Extract the [x, y] coordinate from the center of the cell holding the provided text.  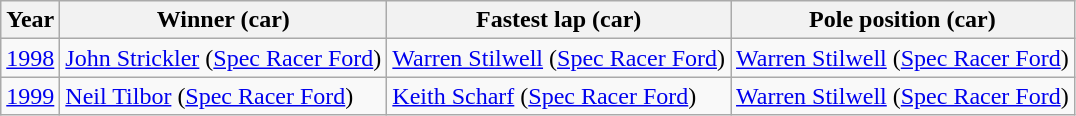
Neil Tilbor (Spec Racer Ford) [224, 96]
John Strickler (Spec Racer Ford) [224, 58]
1999 [30, 96]
1998 [30, 58]
Pole position (car) [903, 20]
Keith Scharf (Spec Racer Ford) [559, 96]
Year [30, 20]
Fastest lap (car) [559, 20]
Winner (car) [224, 20]
